Pinpoint the cell where the given text exists, returning its [x, y] midpoint coordinate. 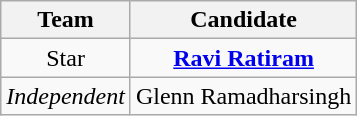
Ravi Ratiram [243, 58]
Candidate [243, 20]
Star [66, 58]
Glenn Ramadharsingh [243, 96]
Independent [66, 96]
Team [66, 20]
